Output the (X, Y) coordinate of the center of the cell containing the given text.  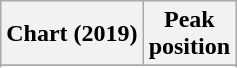
Chart (2019) (72, 34)
Peakposition (189, 34)
